Return the [X, Y] coordinate for the center point of the cell that contains the specified text.  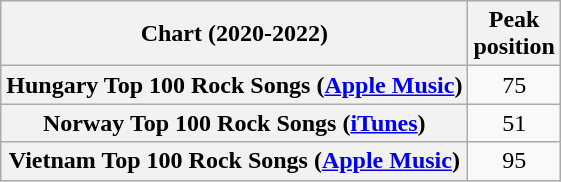
Hungary Top 100 Rock Songs (Apple Music) [234, 85]
Norway Top 100 Rock Songs (iTunes) [234, 123]
95 [514, 161]
Chart (2020-2022) [234, 34]
Vietnam Top 100 Rock Songs (Apple Music) [234, 161]
Peakposition [514, 34]
51 [514, 123]
75 [514, 85]
